Provide the (x, y) coordinate of the cell's center where the given text is located.  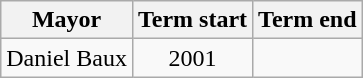
2001 (192, 58)
Mayor (67, 20)
Term end (308, 20)
Daniel Baux (67, 58)
Term start (192, 20)
